Determine the (x, y) coordinate at the center of the cell enclosing the given text.  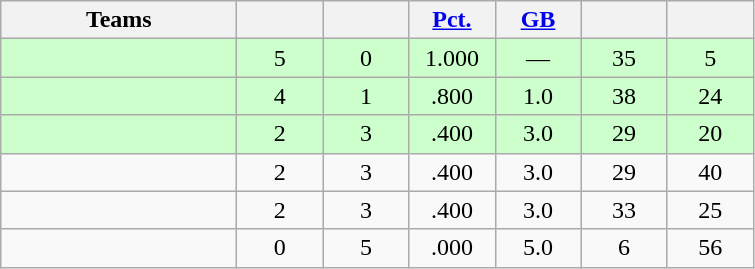
5.0 (538, 248)
1.000 (452, 58)
.800 (452, 96)
56 (710, 248)
33 (624, 210)
— (538, 58)
35 (624, 58)
6 (624, 248)
40 (710, 172)
1.0 (538, 96)
20 (710, 134)
24 (710, 96)
4 (280, 96)
1 (366, 96)
38 (624, 96)
GB (538, 20)
Teams (119, 20)
.000 (452, 248)
Pct. (452, 20)
25 (710, 210)
